From the cell containing the given text, extract its center point as (x, y) coordinate. 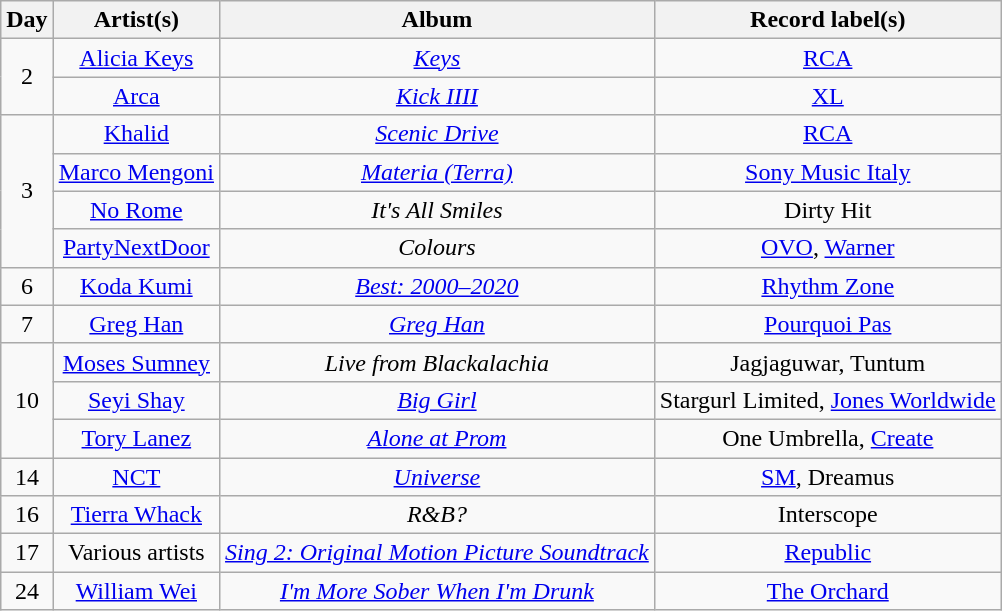
One Umbrella, Create (828, 438)
6 (27, 286)
Koda Kumi (136, 286)
Keys (438, 58)
Pourquoi Pas (828, 324)
SM, Dreamus (828, 477)
17 (27, 553)
Alicia Keys (136, 58)
Tierra Whack (136, 515)
3 (27, 191)
William Wei (136, 591)
Interscope (828, 515)
Dirty Hit (828, 210)
Materia (Terra) (438, 172)
Kick IIII (438, 96)
7 (27, 324)
Live from Blackalachia (438, 362)
Day (27, 20)
Various artists (136, 553)
16 (27, 515)
Alone at Prom (438, 438)
2 (27, 77)
PartyNextDoor (136, 248)
Arca (136, 96)
Album (438, 20)
The Orchard (828, 591)
Sony Music Italy (828, 172)
No Rome (136, 210)
XL (828, 96)
Republic (828, 553)
Sing 2: Original Motion Picture Soundtrack (438, 553)
NCT (136, 477)
Rhythm Zone (828, 286)
Scenic Drive (438, 134)
OVO, Warner (828, 248)
I'm More Sober When I'm Drunk (438, 591)
14 (27, 477)
10 (27, 400)
R&B? (438, 515)
Tory Lanez (136, 438)
It's All Smiles (438, 210)
Marco Mengoni (136, 172)
Seyi Shay (136, 400)
Universe (438, 477)
Record label(s) (828, 20)
24 (27, 591)
Stargurl Limited, Jones Worldwide (828, 400)
Khalid (136, 134)
Jagjaguwar, Tuntum (828, 362)
Big Girl (438, 400)
Artist(s) (136, 20)
Moses Sumney (136, 362)
Colours (438, 248)
Best: 2000–2020 (438, 286)
